For the text-containing cell, return its midpoint in (x, y) coordinate format. 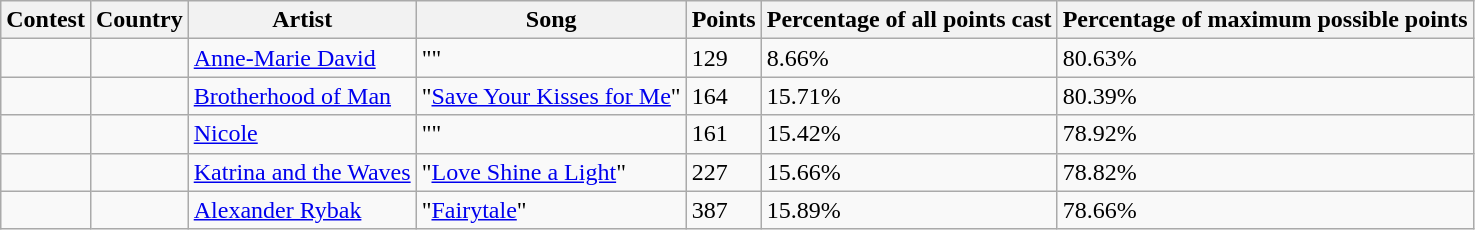
Nicole (302, 134)
Country (139, 20)
227 (724, 172)
Song (551, 20)
Percentage of maximum possible points (1265, 20)
80.39% (1265, 96)
Brotherhood of Man (302, 96)
15.42% (909, 134)
"Love Shine a Light" (551, 172)
161 (724, 134)
164 (724, 96)
"Fairytale" (551, 210)
78.66% (1265, 210)
78.92% (1265, 134)
8.66% (909, 58)
Katrina and the Waves (302, 172)
"Save Your Kisses for Me" (551, 96)
387 (724, 210)
Contest (46, 20)
Percentage of all points cast (909, 20)
15.89% (909, 210)
Points (724, 20)
Artist (302, 20)
129 (724, 58)
15.71% (909, 96)
78.82% (1265, 172)
Anne-Marie David (302, 58)
15.66% (909, 172)
80.63% (1265, 58)
Alexander Rybak (302, 210)
